Output the (X, Y) coordinate of the center of the cell containing the given text.  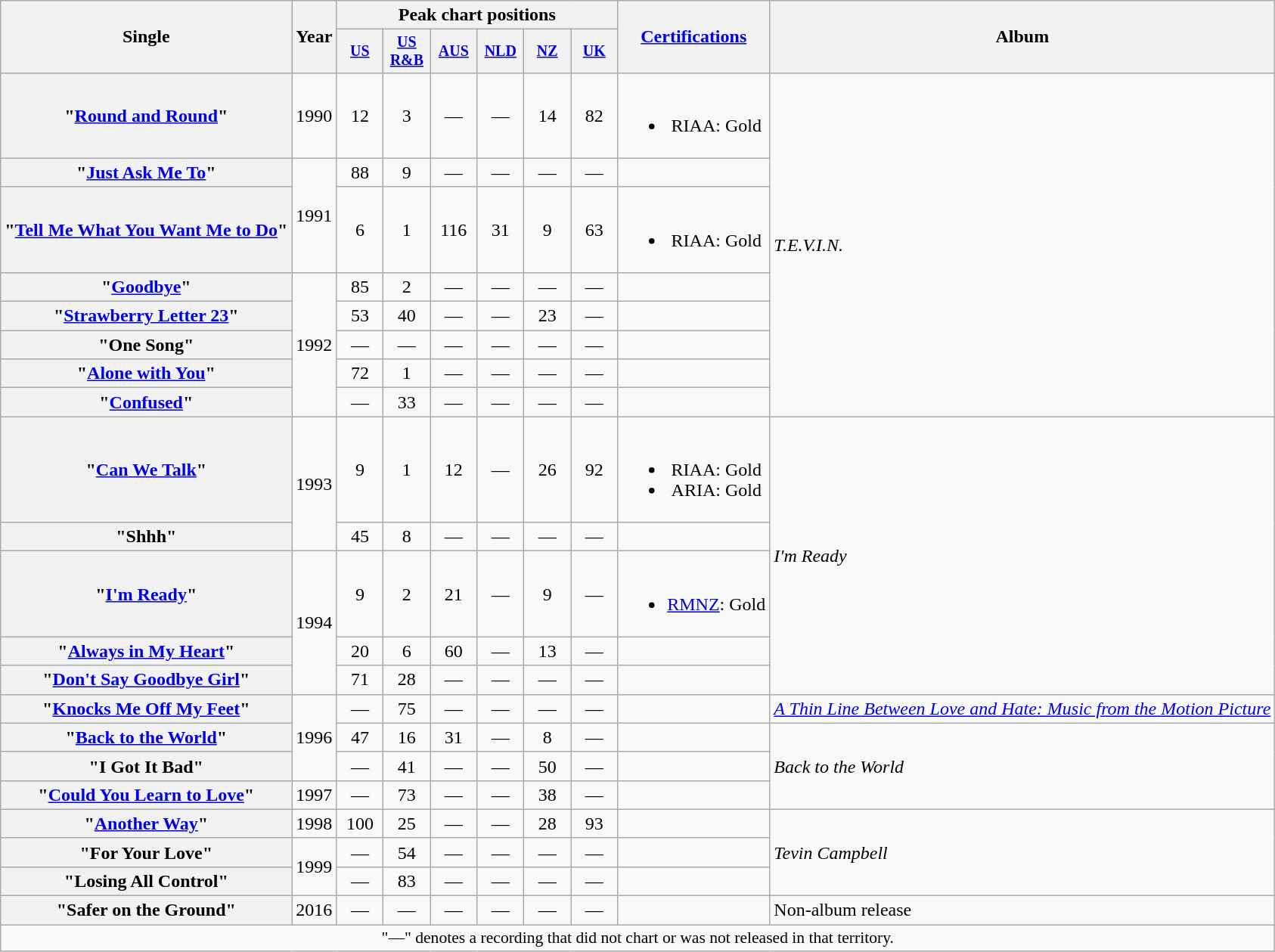
14 (548, 115)
"For Your Love" (147, 852)
"Round and Round" (147, 115)
Certifications (694, 37)
50 (548, 766)
54 (407, 852)
"I Got It Bad" (147, 766)
16 (407, 737)
"Tell Me What You Want Me to Do" (147, 230)
NLD (501, 51)
38 (548, 795)
20 (360, 651)
"Could You Learn to Love" (147, 795)
"One Song" (147, 345)
1993 (315, 484)
"Don't Say Goodbye Girl" (147, 680)
63 (594, 230)
1992 (315, 344)
"Alone with You" (147, 374)
"Knocks Me Off My Feet" (147, 709)
1996 (315, 737)
Album (1022, 37)
RIAA: GoldARIA: Gold (694, 470)
53 (360, 316)
1990 (315, 115)
92 (594, 470)
88 (360, 172)
45 (360, 537)
USR&B (407, 51)
"Safer on the Ground" (147, 910)
"Confused" (147, 402)
"I'm Ready" (147, 594)
23 (548, 316)
"Strawberry Letter 23" (147, 316)
Single (147, 37)
116 (454, 230)
21 (454, 594)
"Just Ask Me To" (147, 172)
40 (407, 316)
I'm Ready (1022, 555)
82 (594, 115)
85 (360, 287)
"Shhh" (147, 537)
47 (360, 737)
"Back to the World" (147, 737)
UK (594, 51)
"—" denotes a recording that did not chart or was not released in that territory. (638, 938)
13 (548, 651)
1991 (315, 215)
1999 (315, 867)
Year (315, 37)
Back to the World (1022, 766)
US (360, 51)
AUS (454, 51)
A Thin Line Between Love and Hate: Music from the Motion Picture (1022, 709)
"Goodbye" (147, 287)
93 (594, 823)
26 (548, 470)
1994 (315, 623)
73 (407, 795)
60 (454, 651)
72 (360, 374)
"Losing All Control" (147, 881)
1998 (315, 823)
Tevin Campbell (1022, 852)
Non-album release (1022, 910)
"Another Way" (147, 823)
71 (360, 680)
"Can We Talk" (147, 470)
1997 (315, 795)
NZ (548, 51)
T.E.V.I.N. (1022, 244)
3 (407, 115)
Peak chart positions (477, 15)
100 (360, 823)
"Always in My Heart" (147, 651)
33 (407, 402)
25 (407, 823)
75 (407, 709)
83 (407, 881)
2016 (315, 910)
41 (407, 766)
RMNZ: Gold (694, 594)
